Output the [x, y] coordinate of the center of the cell containing the given text.  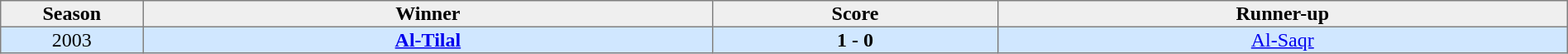
Runner-up [1282, 14]
Winner [428, 14]
Al-Saqr [1282, 40]
Score [855, 14]
Al-Tilal [428, 40]
1 - 0 [855, 40]
2003 [72, 40]
Season [72, 14]
